Extract the (X, Y) coordinate from the center of the cell holding the provided text.  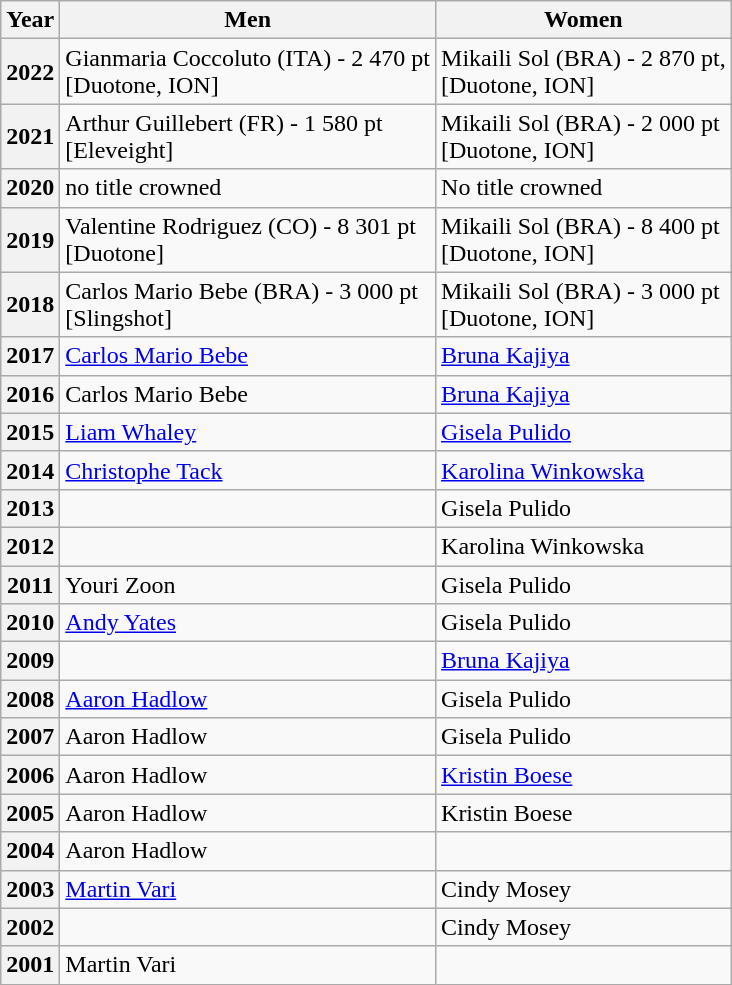
2012 (30, 546)
2008 (30, 699)
Gianmaria Coccoluto (ITA) - 2 470 pt[Duotone, ION] (248, 72)
Mikaili Sol (BRA) - 2 000 pt[Duotone, ION] (584, 136)
2010 (30, 623)
2006 (30, 775)
2021 (30, 136)
Mikaili Sol (BRA) - 2 870 pt,[Duotone, ION] (584, 72)
Andy Yates (248, 623)
Women (584, 20)
Year (30, 20)
Men (248, 20)
2002 (30, 927)
2018 (30, 304)
Valentine Rodriguez (CO) - 8 301 pt[Duotone] (248, 240)
Christophe Tack (248, 470)
2020 (30, 188)
Arthur Guillebert (FR) - 1 580 pt[Eleveight] (248, 136)
Youri Zoon (248, 585)
2004 (30, 851)
Mikaili Sol (BRA) - 8 400 pt[Duotone, ION] (584, 240)
2017 (30, 356)
no title crowned (248, 188)
2015 (30, 432)
2013 (30, 508)
2022 (30, 72)
2005 (30, 813)
2011 (30, 585)
No title crowned (584, 188)
2007 (30, 737)
Liam Whaley (248, 432)
2009 (30, 661)
2003 (30, 889)
2014 (30, 470)
Mikaili Sol (BRA) - 3 000 pt[Duotone, ION] (584, 304)
Carlos Mario Bebe (BRA) - 3 000 pt[Slingshot] (248, 304)
2001 (30, 965)
2016 (30, 394)
2019 (30, 240)
